Pinpoint the cell where the given text exists, returning its [X, Y] midpoint coordinate. 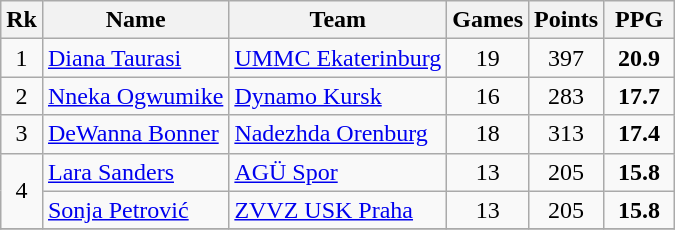
AGÜ Spor [338, 172]
17.4 [640, 134]
Diana Taurasi [135, 58]
Points [566, 20]
1 [22, 58]
Team [338, 20]
18 [488, 134]
2 [22, 96]
Sonja Petrović [135, 210]
4 [22, 191]
Lara Sanders [135, 172]
397 [566, 58]
DeWanna Bonner [135, 134]
ZVVZ USK Praha [338, 210]
16 [488, 96]
17.7 [640, 96]
3 [22, 134]
283 [566, 96]
19 [488, 58]
Nneka Ogwumike [135, 96]
UMMC Ekaterinburg [338, 58]
313 [566, 134]
Dynamo Kursk [338, 96]
PPG [640, 20]
Rk [22, 20]
20.9 [640, 58]
Games [488, 20]
Nadezhda Orenburg [338, 134]
Name [135, 20]
